Find where the given text appears and provide that cell's center as (X, Y) coordinate. 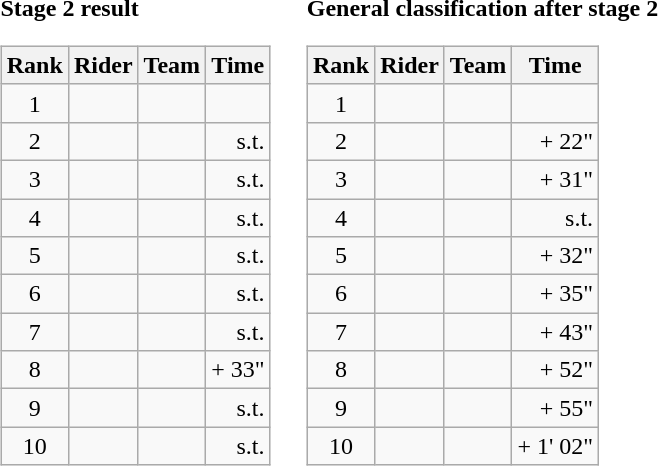
+ 43" (556, 332)
+ 55" (556, 408)
+ 32" (556, 256)
+ 33" (238, 370)
+ 52" (556, 370)
+ 22" (556, 141)
+ 31" (556, 179)
+ 35" (556, 294)
+ 1' 02" (556, 446)
